From the cell containing the given text, extract its center point as [x, y] coordinate. 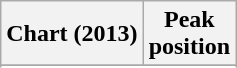
Peakposition [189, 34]
Chart (2013) [72, 34]
